Output the [x, y] coordinate of the center of the cell containing the given text.  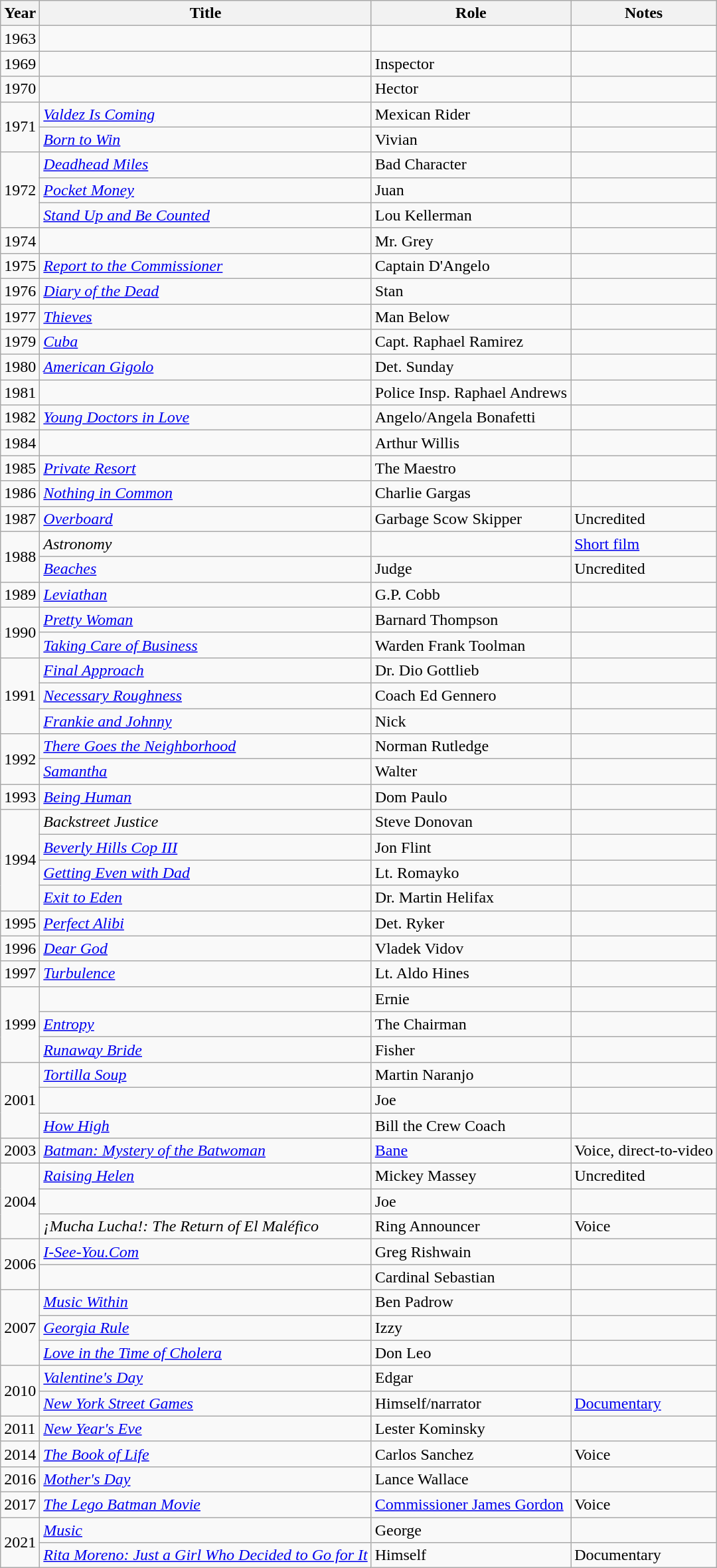
Love in the Time of Cholera [206, 1353]
Himself/narrator [471, 1403]
Leviathan [206, 594]
Ben Padrow [471, 1302]
1991 [20, 695]
2014 [20, 1454]
Music Within [206, 1302]
Dr. Martin Helifax [471, 898]
Beaches [206, 569]
1989 [20, 594]
1986 [20, 493]
Hector [471, 89]
Mexican Rider [471, 114]
How High [206, 1126]
Barnard Thompson [471, 620]
Batman: Mystery of the Batwoman [206, 1151]
Lou Kellerman [471, 215]
Turbulence [206, 974]
Nothing in Common [206, 493]
The Book of Life [206, 1454]
Notes [644, 13]
Stand Up and Be Counted [206, 215]
Entropy [206, 1024]
Runaway Bride [206, 1049]
2021 [20, 1542]
Beverly Hills Cop III [206, 847]
Dom Paulo [471, 797]
1992 [20, 759]
New Year's Eve [206, 1429]
Izzy [471, 1328]
1976 [20, 291]
1969 [20, 64]
Walter [471, 772]
Ring Announcer [471, 1227]
1982 [20, 418]
1993 [20, 797]
1970 [20, 89]
2010 [20, 1391]
Dr. Dio Gottlieb [471, 670]
Fisher [471, 1049]
Dear God [206, 948]
Getting Even with Dad [206, 873]
1980 [20, 367]
Lester Kominsky [471, 1429]
Capt. Raphael Ramirez [471, 342]
Valentine's Day [206, 1378]
Garbage Scow Skipper [471, 519]
1994 [20, 860]
Rita Moreno: Just a Girl Who Decided to Go for It [206, 1555]
Bad Character [471, 165]
2007 [20, 1328]
Frankie and Johnny [206, 721]
Pretty Woman [206, 620]
1988 [20, 557]
Commissioner James Gordon [471, 1504]
New York Street Games [206, 1403]
Stan [471, 291]
Warden Frank Toolman [471, 645]
1963 [20, 39]
Tortilla Soup [206, 1075]
1999 [20, 1024]
Astronomy [206, 544]
2004 [20, 1201]
1971 [20, 127]
Valdez Is Coming [206, 114]
Ernie [471, 999]
1975 [20, 266]
Greg Rishwain [471, 1252]
Private Resort [206, 468]
Being Human [206, 797]
Mr. Grey [471, 240]
Arthur Willis [471, 443]
Man Below [471, 317]
Year [20, 13]
The Lego Batman Movie [206, 1504]
Necessary Roughness [206, 695]
Det. Ryker [471, 923]
1990 [20, 632]
1997 [20, 974]
Exit to Eden [206, 898]
1972 [20, 190]
Overboard [206, 519]
Steve Donovan [471, 822]
Role [471, 13]
Lt. Aldo Hines [471, 974]
There Goes the Neighborhood [206, 746]
Himself [471, 1555]
Coach Ed Gennero [471, 695]
Young Doctors in Love [206, 418]
Report to the Commissioner [206, 266]
Inspector [471, 64]
Lt. Romayko [471, 873]
1984 [20, 443]
Taking Care of Business [206, 645]
Diary of the Dead [206, 291]
American Gigolo [206, 367]
1985 [20, 468]
2001 [20, 1100]
Thieves [206, 317]
Norman Rutledge [471, 746]
Edgar [471, 1378]
1977 [20, 317]
Music [206, 1529]
Det. Sunday [471, 367]
Captain D'Angelo [471, 266]
Voice, direct-to-video [644, 1151]
2003 [20, 1151]
Georgia Rule [206, 1328]
2011 [20, 1429]
Deadhead Miles [206, 165]
George [471, 1529]
Born to Win [206, 139]
1987 [20, 519]
2017 [20, 1504]
Bane [471, 1151]
The Chairman [471, 1024]
Mother's Day [206, 1479]
Samantha [206, 772]
1974 [20, 240]
Raising Helen [206, 1176]
Angelo/Angela Bonafetti [471, 418]
Perfect Alibi [206, 923]
Don Leo [471, 1353]
Vivian [471, 139]
Charlie Gargas [471, 493]
1981 [20, 392]
Cardinal Sebastian [471, 1277]
Title [206, 13]
Police Insp. Raphael Andrews [471, 392]
Juan [471, 190]
Jon Flint [471, 847]
2016 [20, 1479]
Pocket Money [206, 190]
¡Mucha Lucha!: The Return of El Maléfico [206, 1227]
Mickey Massey [471, 1176]
Final Approach [206, 670]
Vladek Vidov [471, 948]
2006 [20, 1264]
1996 [20, 948]
1979 [20, 342]
Judge [471, 569]
Cuba [206, 342]
Backstreet Justice [206, 822]
The Maestro [471, 468]
Nick [471, 721]
Short film [644, 544]
I-See-You.Com [206, 1252]
Lance Wallace [471, 1479]
Martin Naranjo [471, 1075]
1995 [20, 923]
G.P. Cobb [471, 594]
Bill the Crew Coach [471, 1126]
Carlos Sanchez [471, 1454]
